Identify which cell holds the provided text, then report its (x, y) central coordinate. 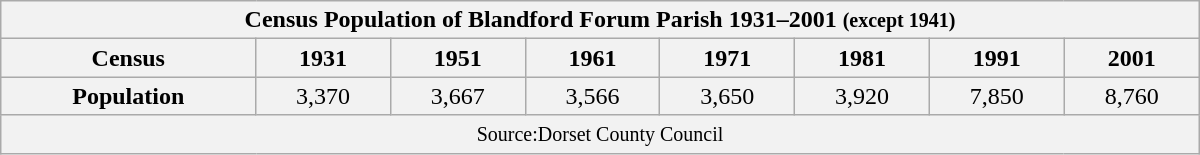
3,920 (862, 96)
3,370 (324, 96)
3,566 (592, 96)
Source:Dorset County Council (600, 134)
1931 (324, 58)
3,650 (728, 96)
Census Population of Blandford Forum Parish 1931–2001 (except 1941) (600, 20)
2001 (1132, 58)
3,667 (458, 96)
1951 (458, 58)
1991 (996, 58)
Census (128, 58)
7,850 (996, 96)
1981 (862, 58)
Population (128, 96)
1971 (728, 58)
8,760 (1132, 96)
1961 (592, 58)
